For the text-containing cell, return its midpoint in (x, y) coordinate format. 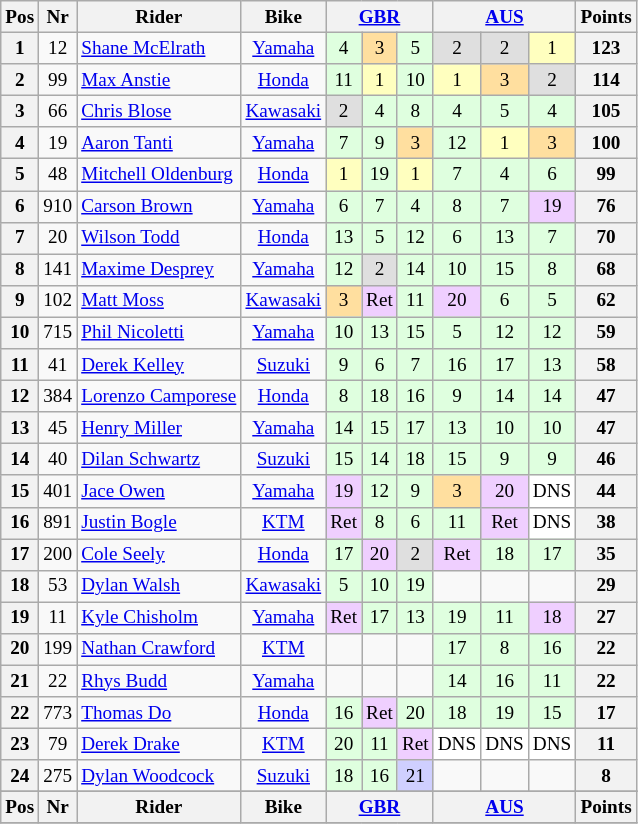
Chris Blose (159, 111)
27 (606, 618)
Dylan Woodcock (159, 776)
114 (606, 80)
Shane McElrath (159, 48)
Henry Miller (159, 428)
Matt Moss (159, 301)
891 (58, 523)
68 (606, 270)
Carson Brown (159, 206)
23 (20, 744)
Derek Drake (159, 744)
44 (606, 491)
773 (58, 713)
62 (606, 301)
102 (58, 301)
40 (58, 460)
199 (58, 649)
76 (606, 206)
59 (606, 333)
Justin Bogle (159, 523)
79 (58, 744)
Mitchell Oldenburg (159, 175)
66 (58, 111)
Jace Owen (159, 491)
Wilson Todd (159, 238)
715 (58, 333)
Aaron Tanti (159, 143)
910 (58, 206)
46 (606, 460)
123 (606, 48)
200 (58, 554)
Cole Seely (159, 554)
Dylan Walsh (159, 586)
29 (606, 586)
Rhys Budd (159, 681)
Lorenzo Camporese (159, 396)
38 (606, 523)
Maxime Desprey (159, 270)
53 (58, 586)
Kyle Chisholm (159, 618)
58 (606, 365)
Derek Kelley (159, 365)
70 (606, 238)
141 (58, 270)
35 (606, 554)
Max Anstie (159, 80)
Thomas Do (159, 713)
105 (606, 111)
41 (58, 365)
401 (58, 491)
48 (58, 175)
100 (606, 143)
45 (58, 428)
Dilan Schwartz (159, 460)
Phil Nicoletti (159, 333)
Nathan Crawford (159, 649)
275 (58, 776)
24 (20, 776)
384 (58, 396)
